Capture the cell that displays the provided text and extract its [X, Y] central coordinate. 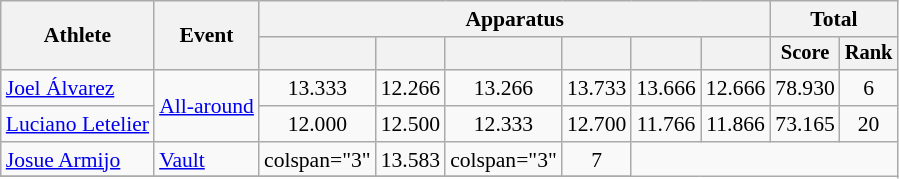
12.500 [410, 124]
12.266 [410, 88]
Apparatus [514, 19]
Athlete [78, 36]
Total [834, 19]
Josue Armijo [78, 160]
Score [804, 54]
13.733 [596, 88]
11.766 [666, 124]
11.866 [736, 124]
12.000 [318, 124]
13.583 [410, 160]
12.666 [736, 88]
Joel Álvarez [78, 88]
6 [869, 88]
20 [869, 124]
7 [596, 160]
13.666 [666, 88]
12.700 [596, 124]
13.333 [318, 88]
Luciano Letelier [78, 124]
Rank [869, 54]
All-around [206, 106]
78.930 [804, 88]
Event [206, 36]
73.165 [804, 124]
12.333 [504, 124]
Vault [206, 160]
13.266 [504, 88]
